Find where the given text appears and provide that cell's center as [X, Y] coordinate. 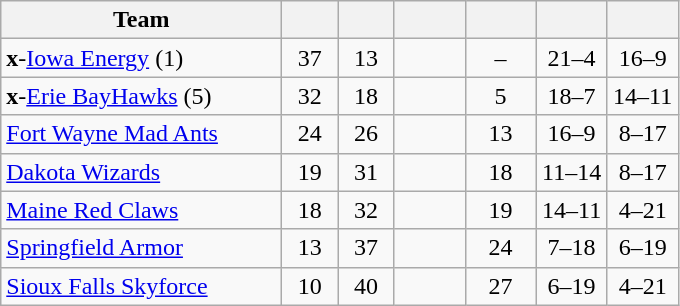
31 [366, 172]
Fort Wayne Mad Ants [142, 134]
18–7 [572, 96]
40 [366, 286]
x-Iowa Energy (1) [142, 58]
Sioux Falls Skyforce [142, 286]
7–18 [572, 248]
11–14 [572, 172]
Dakota Wizards [142, 172]
x-Erie BayHawks (5) [142, 96]
Maine Red Claws [142, 210]
Team [142, 20]
26 [366, 134]
27 [500, 286]
Springfield Armor [142, 248]
– [500, 58]
21–4 [572, 58]
10 [310, 286]
5 [500, 96]
